Return the (x, y) coordinate for the center point of the cell that contains the specified text.  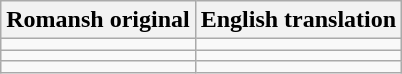
Romansh original (98, 20)
English translation (298, 20)
